Return (X, Y) of the center of cell containing provided text 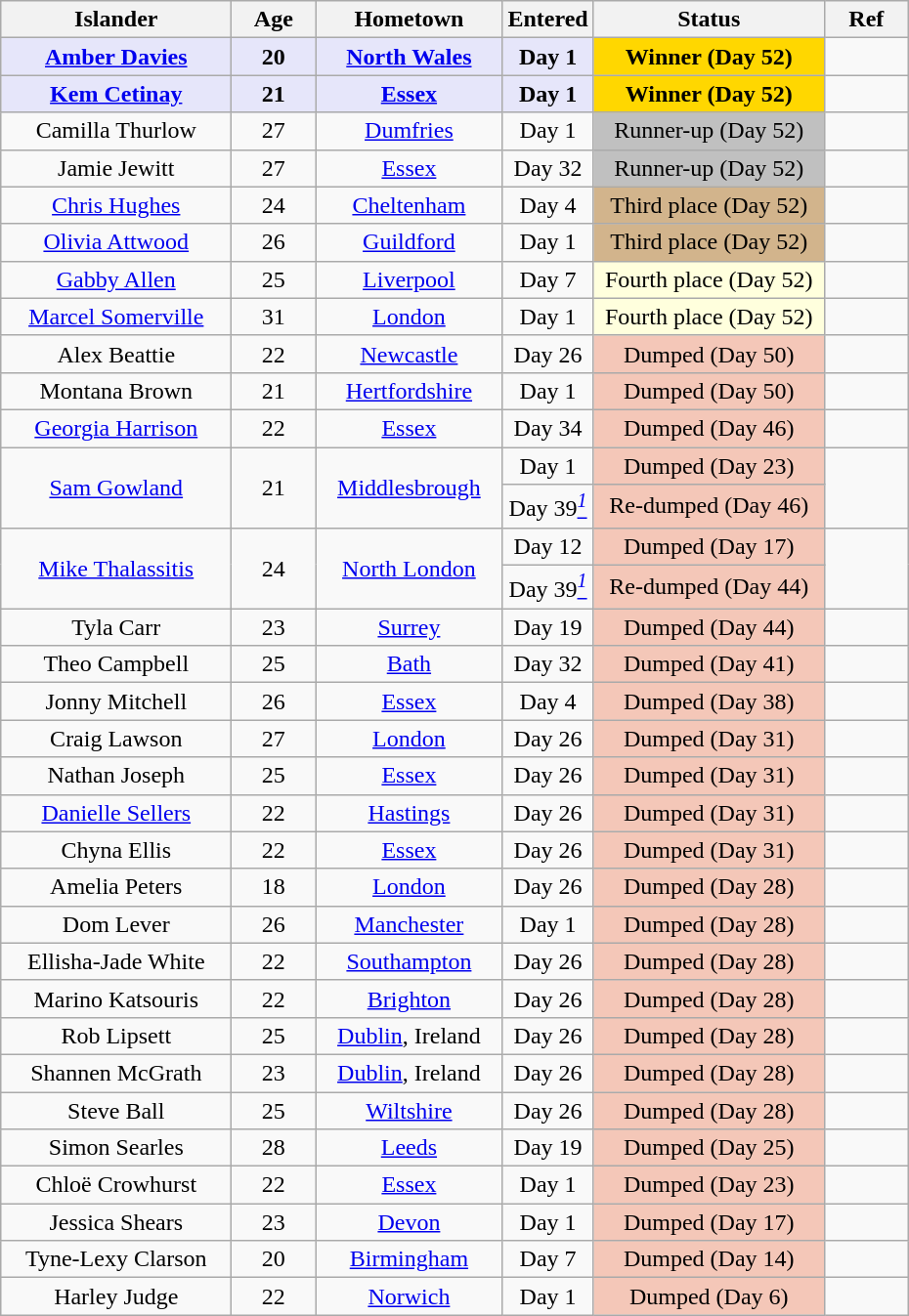
Chris Hughes (116, 205)
Ellisha-Jade White (116, 961)
Age (274, 20)
Re-dumped (Day 46) (709, 506)
Leeds (409, 1148)
Simon Searles (116, 1148)
Dumped (Day 38) (709, 701)
Jessica Shears (116, 1222)
Dom Lever (116, 924)
Alex Beattie (116, 354)
Marcel Somerville (116, 317)
Wiltshire (409, 1111)
Amelia Peters (116, 887)
Surrey (409, 627)
Jamie Jewitt (116, 168)
Montana Brown (116, 391)
Hastings (409, 813)
Entered (547, 20)
Brighton (409, 998)
Ref (866, 20)
Dumped (Day 14) (709, 1259)
Bath (409, 664)
Harley Judge (116, 1296)
18 (274, 887)
Liverpool (409, 279)
Dumped (Day 46) (709, 428)
Tyne-Lexy Clarson (116, 1259)
Dumped (Day 6) (709, 1296)
Nathan Joseph (116, 776)
Chyna Ellis (116, 850)
Dumped (Day 25) (709, 1148)
Dumped (Day 44) (709, 627)
Manchester (409, 924)
Dumfries (409, 131)
North Wales (409, 57)
Danielle Sellers (116, 813)
Craig Lawson (116, 739)
Sam Gowland (116, 488)
Hometown (409, 20)
Dumped (Day 41) (709, 664)
Tyla Carr (116, 627)
Islander (116, 20)
Amber Davies (116, 57)
Norwich (409, 1296)
Re-dumped (Day 44) (709, 586)
Southampton (409, 961)
Birmingham (409, 1259)
Status (709, 20)
Guildford (409, 242)
Chloë Crowhurst (116, 1185)
Shannen McGrath (116, 1073)
Jonny Mitchell (116, 701)
28 (274, 1148)
Cheltenham (409, 205)
Olivia Attwood (116, 242)
Gabby Allen (116, 279)
Marino Katsouris (116, 998)
Georgia Harrison (116, 428)
31 (274, 317)
Theo Campbell (116, 664)
Day 12 (547, 546)
Day 34 (547, 428)
Middlesbrough (409, 488)
Mike Thalassitis (116, 569)
Steve Ball (116, 1111)
Hertfordshire (409, 391)
Kem Cetinay (116, 94)
Newcastle (409, 354)
North London (409, 569)
Camilla Thurlow (116, 131)
Rob Lipsett (116, 1036)
Devon (409, 1222)
